Identify which cell holds the provided text, then report its [X, Y] central coordinate. 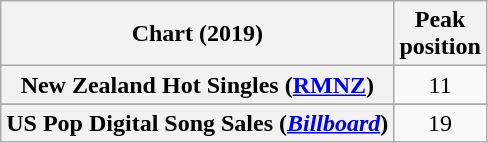
Peakposition [440, 34]
Chart (2019) [198, 34]
US Pop Digital Song Sales (Billboard) [198, 123]
19 [440, 123]
11 [440, 85]
New Zealand Hot Singles (RMNZ) [198, 85]
